Capture the cell that displays the provided text and extract its [x, y] central coordinate. 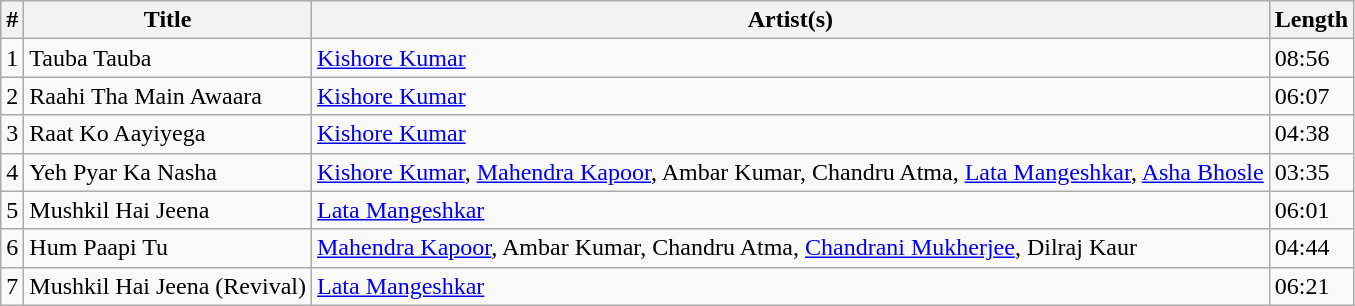
04:38 [1311, 134]
08:56 [1311, 58]
Hum Paapi Tu [168, 248]
03:35 [1311, 172]
Tauba Tauba [168, 58]
Artist(s) [790, 20]
06:07 [1311, 96]
04:44 [1311, 248]
1 [12, 58]
Mahendra Kapoor, Ambar Kumar, Chandru Atma, Chandrani Mukherjee, Dilraj Kaur [790, 248]
# [12, 20]
Length [1311, 20]
06:21 [1311, 286]
7 [12, 286]
Title [168, 20]
3 [12, 134]
Raahi Tha Main Awaara [168, 96]
6 [12, 248]
2 [12, 96]
Mushkil Hai Jeena [168, 210]
06:01 [1311, 210]
Mushkil Hai Jeena (Revival) [168, 286]
Raat Ko Aayiyega [168, 134]
Yeh Pyar Ka Nasha [168, 172]
4 [12, 172]
Kishore Kumar, Mahendra Kapoor, Ambar Kumar, Chandru Atma, Lata Mangeshkar, Asha Bhosle [790, 172]
5 [12, 210]
